Extract the [x, y] coordinate from the center of the cell holding the provided text.  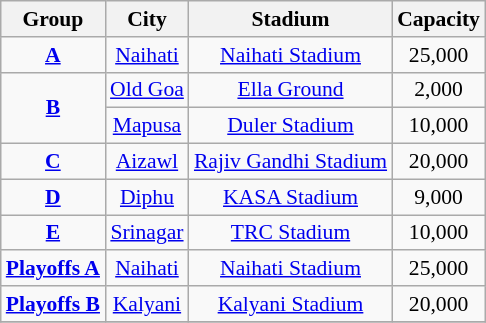
Ella Ground [290, 90]
Aizawl [147, 162]
Group [53, 19]
Old Goa [147, 90]
KASA Stadium [290, 197]
Kalyani [147, 304]
C [53, 162]
E [53, 233]
Stadium [290, 19]
Duler Stadium [290, 126]
City [147, 19]
Srinagar [147, 233]
Diphu [147, 197]
Kalyani Stadium [290, 304]
2,000 [438, 90]
A [53, 55]
Mapusa [147, 126]
TRC Stadium [290, 233]
Rajiv Gandhi Stadium [290, 162]
Capacity [438, 19]
D [53, 197]
9,000 [438, 197]
Playoffs B [53, 304]
B [53, 108]
Playoffs A [53, 269]
